Identify which cell holds the provided text, then report its [x, y] central coordinate. 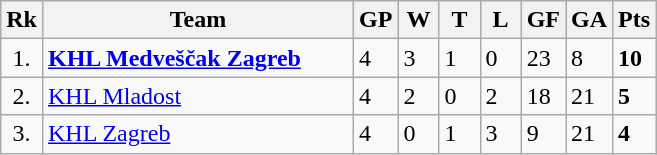
5 [634, 96]
10 [634, 58]
L [500, 20]
GF [543, 20]
1. [22, 58]
Pts [634, 20]
23 [543, 58]
8 [590, 58]
W [418, 20]
3. [22, 134]
T [460, 20]
GP [376, 20]
KHL Zagreb [198, 134]
KHL Medveščak Zagreb [198, 58]
KHL Mladost [198, 96]
GA [590, 20]
Team [198, 20]
Rk [22, 20]
9 [543, 134]
2. [22, 96]
18 [543, 96]
